Pinpoint the cell where the given text exists, returning its (X, Y) midpoint coordinate. 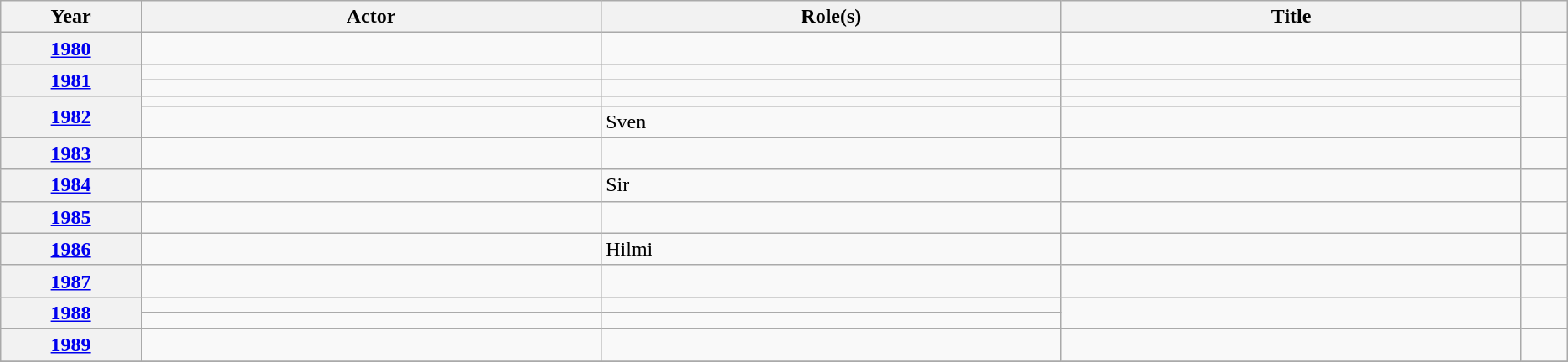
1989 (71, 344)
Sir (831, 185)
1981 (71, 80)
1986 (71, 249)
Title (1292, 17)
1984 (71, 185)
Sven (831, 122)
1985 (71, 217)
Role(s) (831, 17)
1980 (71, 49)
1987 (71, 281)
1982 (71, 117)
Hilmi (831, 249)
1983 (71, 153)
Year (71, 17)
Actor (370, 17)
1988 (71, 313)
